Capture the cell that displays the provided text and extract its [x, y] central coordinate. 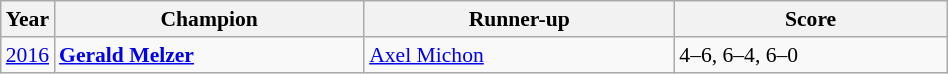
Axel Michon [519, 55]
Runner-up [519, 19]
Champion [209, 19]
Year [28, 19]
4–6, 6–4, 6–0 [810, 55]
2016 [28, 55]
Gerald Melzer [209, 55]
Score [810, 19]
